Return the [X, Y] coordinate for the center point of the cell that contains the specified text.  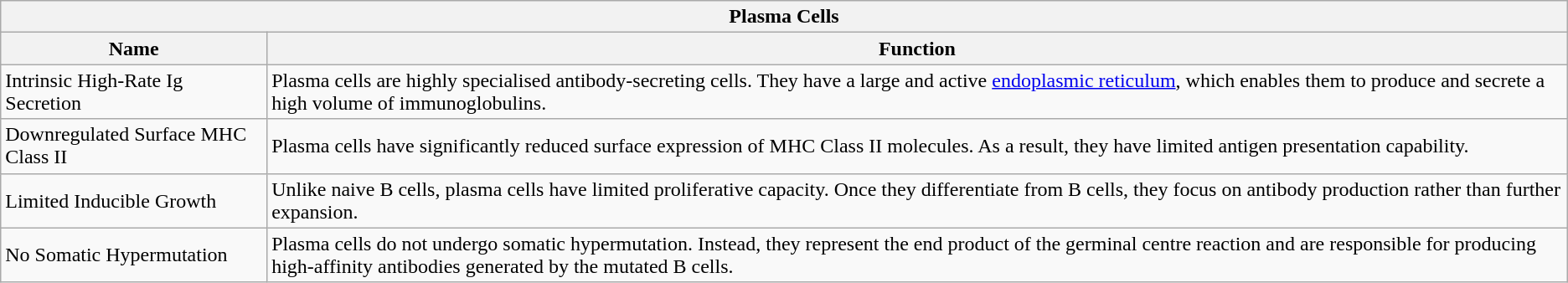
Intrinsic High-Rate Ig Secretion [134, 92]
Function [918, 49]
Limited Inducible Growth [134, 201]
Downregulated Surface MHC Class II [134, 146]
Plasma Cells [784, 17]
Plasma cells have significantly reduced surface expression of MHC Class II molecules. As a result, they have limited antigen presentation capability. [918, 146]
No Somatic Hypermutation [134, 255]
Name [134, 49]
